For the text-containing cell, return its midpoint in (x, y) coordinate format. 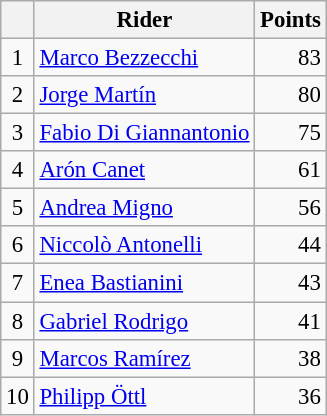
61 (290, 170)
8 (18, 321)
Fabio Di Giannantonio (144, 133)
43 (290, 283)
Philipp Öttl (144, 396)
Points (290, 20)
75 (290, 133)
83 (290, 58)
2 (18, 95)
41 (290, 321)
4 (18, 170)
Rider (144, 20)
44 (290, 245)
9 (18, 358)
56 (290, 208)
3 (18, 133)
36 (290, 396)
Gabriel Rodrigo (144, 321)
Marco Bezzecchi (144, 58)
80 (290, 95)
Niccolò Antonelli (144, 245)
5 (18, 208)
7 (18, 283)
38 (290, 358)
Andrea Migno (144, 208)
6 (18, 245)
Enea Bastianini (144, 283)
1 (18, 58)
Arón Canet (144, 170)
Marcos Ramírez (144, 358)
10 (18, 396)
Jorge Martín (144, 95)
